Scan for the cell matching the given text and deliver its [X, Y] coordinate at center. 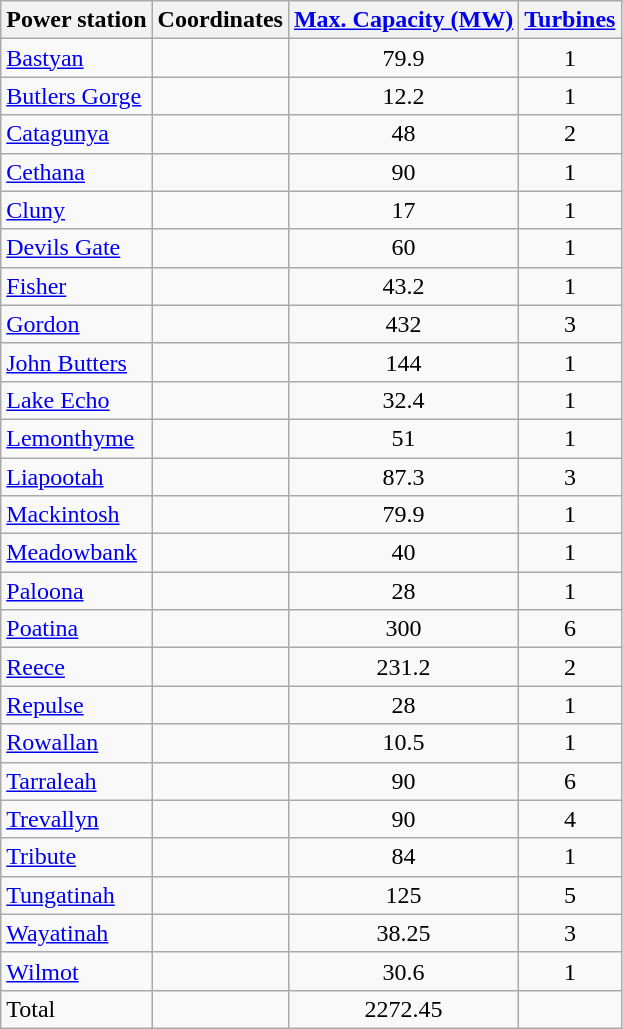
Poatina [76, 629]
43.2 [403, 286]
John Butters [76, 362]
Catagunya [76, 134]
Mackintosh [76, 515]
Cluny [76, 210]
Tarraleah [76, 781]
Max. Capacity (MW) [403, 20]
231.2 [403, 667]
Power station [76, 20]
17 [403, 210]
Wilmot [76, 971]
84 [403, 857]
Cethana [76, 172]
Lake Echo [76, 400]
Tribute [76, 857]
Bastyan [76, 58]
Fisher [76, 286]
12.2 [403, 96]
Meadowbank [76, 553]
300 [403, 629]
Devils Gate [76, 248]
32.4 [403, 400]
Coordinates [220, 20]
144 [403, 362]
Wayatinah [76, 933]
5 [570, 895]
48 [403, 134]
Butlers Gorge [76, 96]
60 [403, 248]
Gordon [76, 324]
Rowallan [76, 743]
40 [403, 553]
Paloona [76, 591]
Repulse [76, 705]
2272.45 [403, 1009]
Lemonthyme [76, 438]
Liapootah [76, 477]
87.3 [403, 477]
38.25 [403, 933]
Tungatinah [76, 895]
51 [403, 438]
10.5 [403, 743]
432 [403, 324]
Reece [76, 667]
Total [76, 1009]
Turbines [570, 20]
4 [570, 819]
30.6 [403, 971]
125 [403, 895]
Trevallyn [76, 819]
